Scan for the cell matching the given text and deliver its [x, y] coordinate at center. 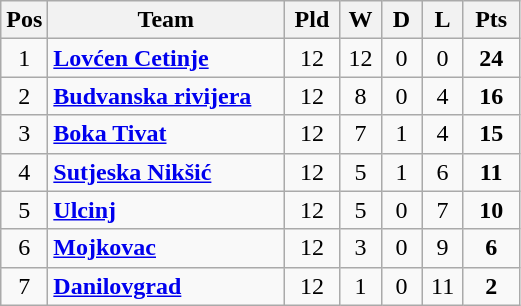
Budvanska rivijera [166, 96]
9 [442, 248]
8 [360, 96]
Pos [24, 20]
Boka Tivat [166, 134]
Ulcinj [166, 210]
24 [491, 58]
Pts [491, 20]
10 [491, 210]
D [402, 20]
Danilovgrad [166, 286]
16 [491, 96]
L [442, 20]
Lovćen Cetinje [166, 58]
W [360, 20]
Mojkovac [166, 248]
15 [491, 134]
Sutjeska Nikšić [166, 172]
Pld [312, 20]
Team [166, 20]
